Detect which cell encompasses the target text, then output its [x, y] center coordinate. 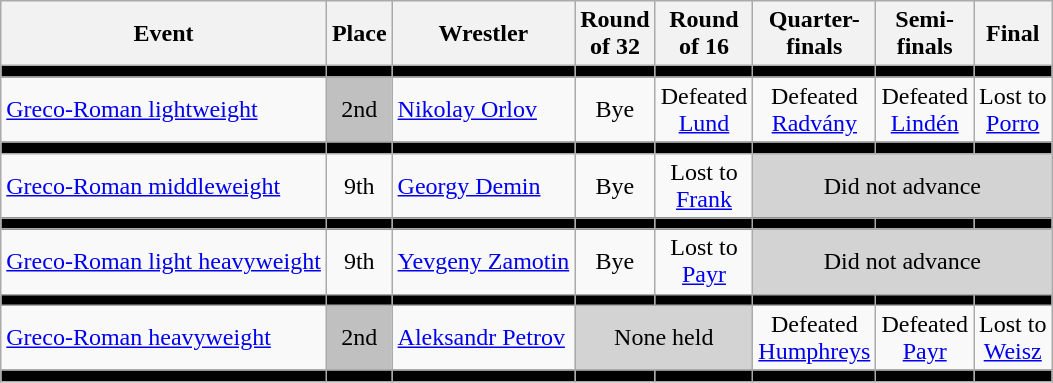
None held [664, 338]
Lost to Porro [1013, 110]
Place [359, 34]
Georgy Demin [484, 186]
Lost to Payr [704, 262]
Aleksandr Petrov [484, 338]
Lost to Frank [704, 186]
Defeated Humphreys [814, 338]
Greco-Roman light heavyweight [164, 262]
Defeated Lindén [925, 110]
Greco-Roman middleweight [164, 186]
Yevgeny Zamotin [484, 262]
Final [1013, 34]
Event [164, 34]
Wrestler [484, 34]
Semi-finals [925, 34]
Round of 16 [704, 34]
Round of 32 [615, 34]
Greco-Roman heavyweight [164, 338]
Defeated Lund [704, 110]
Quarter-finals [814, 34]
Greco-Roman lightweight [164, 110]
Nikolay Orlov [484, 110]
Defeated Radvány [814, 110]
Defeated Payr [925, 338]
Lost to Weisz [1013, 338]
